For the text-containing cell, return its midpoint in [x, y] coordinate format. 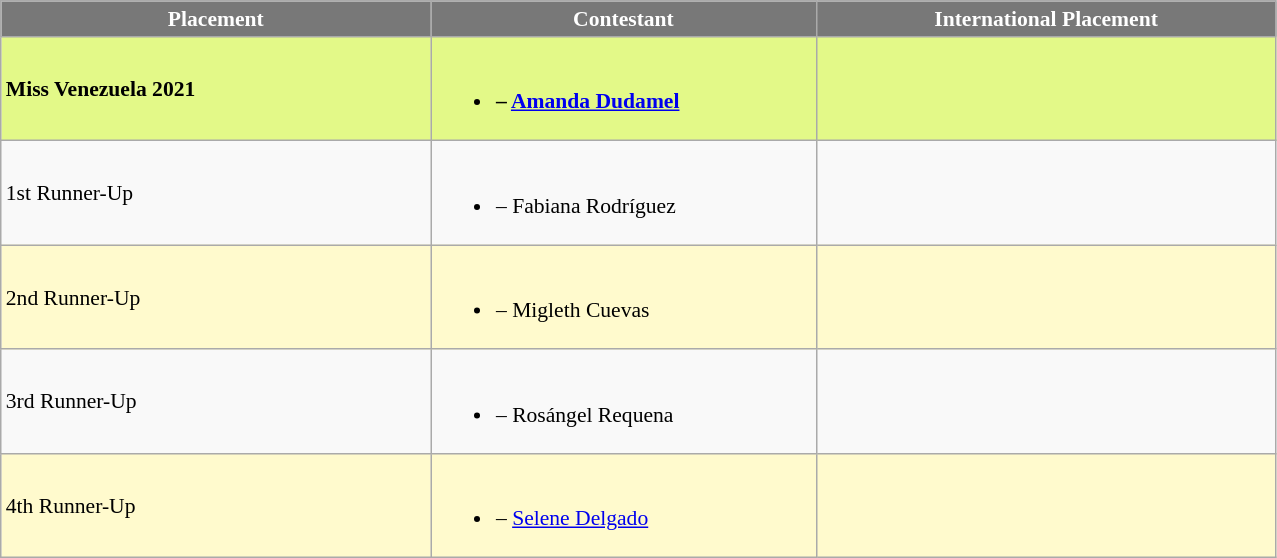
– Selene Delgado [624, 506]
– Rosángel Requena [624, 402]
Miss Venezuela 2021 [216, 89]
Contestant [624, 19]
4th Runner-Up [216, 506]
1st Runner-Up [216, 193]
– Migleth Cuevas [624, 297]
2nd Runner-Up [216, 297]
– Fabiana Rodríguez [624, 193]
– Amanda Dudamel [624, 89]
Placement [216, 19]
International Placement [1046, 19]
3rd Runner-Up [216, 402]
